Scan for the cell matching the given text and deliver its (X, Y) coordinate at center. 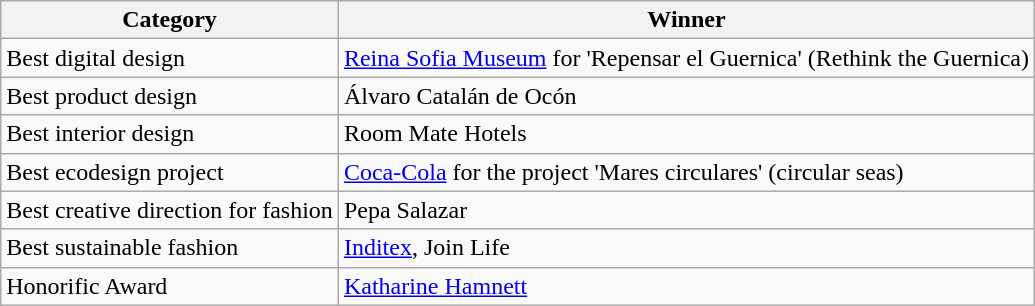
Winner (686, 20)
Inditex, Join Life (686, 248)
Katharine Hamnett (686, 286)
Best sustainable fashion (170, 248)
Best creative direction for fashion (170, 210)
Best interior design (170, 134)
Honorific Award (170, 286)
Álvaro Catalán de Ocón (686, 96)
Category (170, 20)
Best ecodesign project (170, 172)
Pepa Salazar (686, 210)
Best digital design (170, 58)
Reina Sofia Museum for 'Repensar el Guernica' (Rethink the Guernica) (686, 58)
Best product design (170, 96)
Coca-Cola for the project 'Mares circulares' (circular seas) (686, 172)
Room Mate Hotels (686, 134)
